Locate the cell with the specified text and output its [x, y] center coordinate. 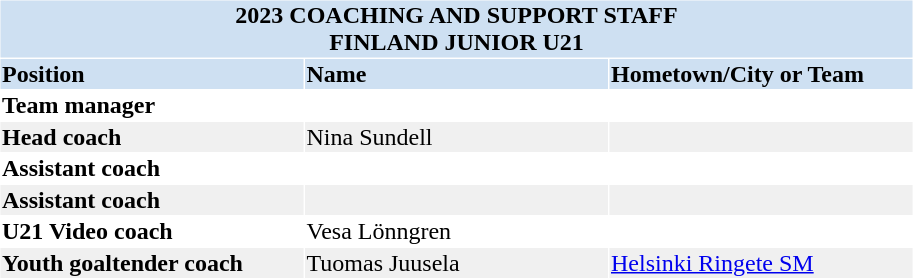
Vesa Lönngren [456, 231]
Position [152, 74]
2023 COACHING AND SUPPORT STAFFFINLAND JUNIOR U21 [456, 28]
Tuomas Juusela [456, 263]
Team manager [152, 105]
Helsinki Ringete SM [762, 263]
Hometown/City or Team [762, 74]
Youth goaltender coach [152, 263]
U21 Video coach [152, 231]
Nina Sundell [456, 137]
Name [456, 74]
Head coach [152, 137]
